Return the (X, Y) coordinate for the center point of the cell that contains the specified text.  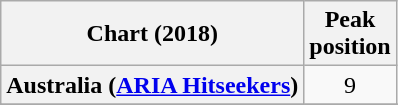
Chart (2018) (152, 34)
Australia (ARIA Hitseekers) (152, 85)
9 (350, 85)
Peak position (350, 34)
